Locate the cell with the specified text and output its (x, y) center coordinate. 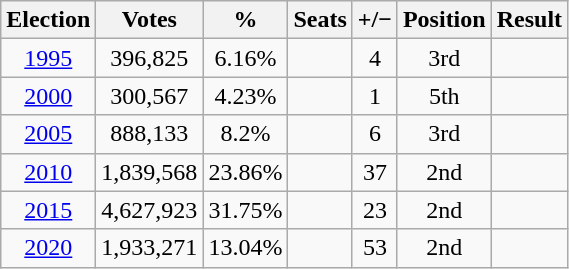
31.75% (246, 210)
Votes (150, 20)
37 (374, 172)
4 (374, 58)
2010 (48, 172)
1995 (48, 58)
1,839,568 (150, 172)
Result (529, 20)
2005 (48, 134)
888,133 (150, 134)
6.16% (246, 58)
+/− (374, 20)
4,627,923 (150, 210)
Position (444, 20)
2000 (48, 96)
13.04% (246, 248)
5th (444, 96)
Seats (320, 20)
23.86% (246, 172)
% (246, 20)
Election (48, 20)
2015 (48, 210)
1,933,271 (150, 248)
23 (374, 210)
1 (374, 96)
53 (374, 248)
6 (374, 134)
4.23% (246, 96)
2020 (48, 248)
396,825 (150, 58)
8.2% (246, 134)
300,567 (150, 96)
